Identify which cell holds the provided text, then report its [X, Y] central coordinate. 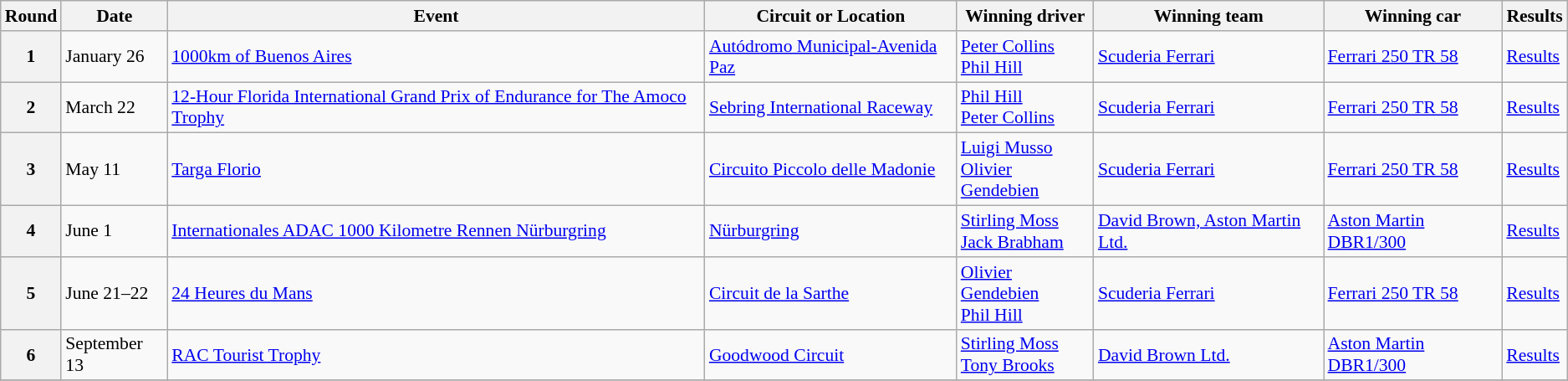
Date [114, 16]
5 [32, 293]
1000km of Buenos Aires [437, 57]
Targa Florio [437, 169]
David Brown Ltd. [1209, 355]
1 [32, 57]
June 21–22 [114, 293]
Event [437, 16]
Circuito Piccolo delle Madonie [831, 169]
Circuit de la Sarthe [831, 293]
May 11 [114, 169]
January 26 [114, 57]
September 13 [114, 355]
David Brown, Aston Martin Ltd. [1209, 231]
Stirling Moss Tony Brooks [1025, 355]
March 22 [114, 107]
4 [32, 231]
Round [32, 16]
24 Heures du Mans [437, 293]
Autódromo Municipal-Avenida Paz [831, 57]
6 [32, 355]
Winning car [1413, 16]
Phil Hill Peter Collins [1025, 107]
2 [32, 107]
Luigi Musso Olivier Gendebien [1025, 169]
12-Hour Florida International Grand Prix of Endurance for The Amoco Trophy [437, 107]
3 [32, 169]
Winning driver [1025, 16]
Stirling Moss Jack Brabham [1025, 231]
Sebring International Raceway [831, 107]
Peter Collins Phil Hill [1025, 57]
Winning team [1209, 16]
June 1 [114, 231]
Internationales ADAC 1000 Kilometre Rennen Nürburgring [437, 231]
Circuit or Location [831, 16]
Olivier Gendebien Phil Hill [1025, 293]
Goodwood Circuit [831, 355]
Nürburgring [831, 231]
RAC Tourist Trophy [437, 355]
